From the cell containing the given text, extract its center point as [X, Y] coordinate. 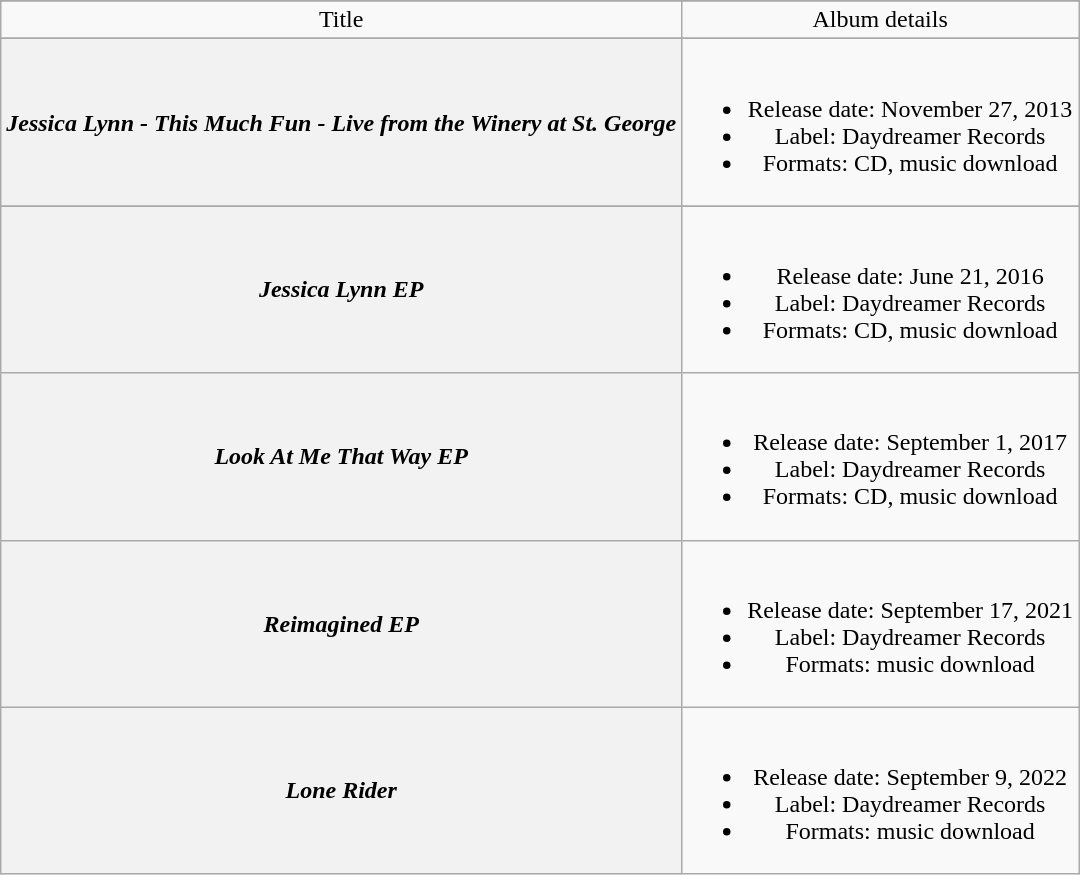
Release date: September 1, 2017Label: Daydreamer RecordsFormats: CD, music download [880, 456]
Lone Rider [342, 790]
Release date: June 21, 2016Label: Daydreamer RecordsFormats: CD, music download [880, 290]
Album details [880, 20]
Look At Me That Way EP [342, 456]
Jessica Lynn EP [342, 290]
Title [342, 20]
Release date: November 27, 2013Label: Daydreamer RecordsFormats: CD, music download [880, 122]
Jessica Lynn - This Much Fun - Live from the Winery at St. George [342, 122]
Release date: September 17, 2021Label: Daydreamer RecordsFormats: music download [880, 624]
Reimagined EP [342, 624]
Release date: September 9, 2022Label: Daydreamer RecordsFormats: music download [880, 790]
